Search for the cell housing the specified text and yield its (X, Y) center coordinate. 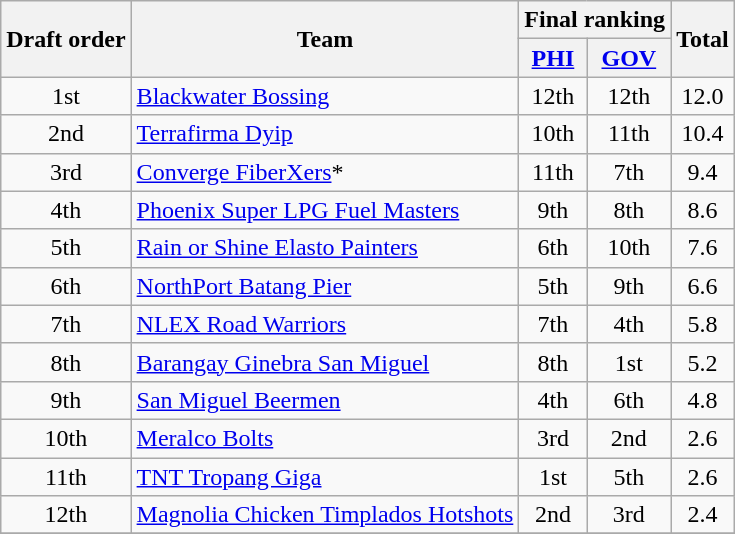
8.6 (703, 210)
4.8 (703, 400)
NLEX Road Warriors (325, 324)
Barangay Ginebra San Miguel (325, 362)
2.4 (703, 515)
5.8 (703, 324)
6.6 (703, 286)
7.6 (703, 248)
Terrafirma Dyip (325, 134)
PHI (553, 58)
Magnolia Chicken Timplados Hotshots (325, 515)
10.4 (703, 134)
Final ranking (595, 20)
Phoenix Super LPG Fuel Masters (325, 210)
GOV (629, 58)
Converge FiberXers* (325, 172)
TNT Tropang Giga (325, 477)
Rain or Shine Elasto Painters (325, 248)
Team (325, 39)
San Miguel Beermen (325, 400)
Total (703, 39)
Blackwater Bossing (325, 96)
NorthPort Batang Pier (325, 286)
12.0 (703, 96)
Draft order (66, 39)
5.2 (703, 362)
9.4 (703, 172)
Meralco Bolts (325, 438)
